Extract the (X, Y) coordinate from the center of the cell holding the provided text.  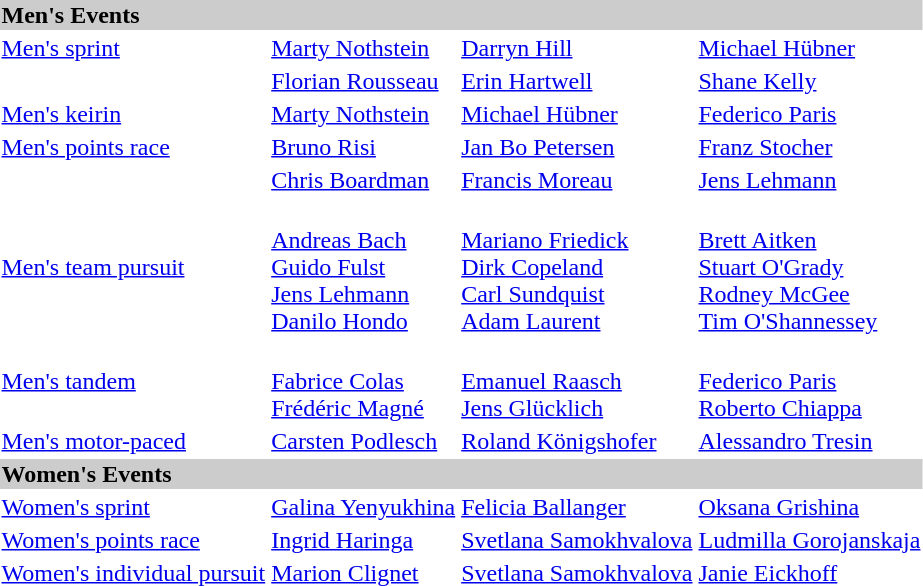
Men's points race (134, 147)
Ingrid Haringa (364, 540)
Franz Stocher (810, 147)
Florian Rousseau (364, 81)
Men's team pursuit (134, 267)
Felicia Ballanger (577, 507)
Men's sprint (134, 48)
Erin Hartwell (577, 81)
Federico ParisRoberto Chiappa (810, 381)
Galina Yenyukhina (364, 507)
Svetlana Samokhvalova (577, 540)
Shane Kelly (810, 81)
Brett AitkenStuart O'GradyRodney McGeeTim O'Shannessey (810, 267)
Chris Boardman (364, 180)
Fabrice ColasFrédéric Magné (364, 381)
Darryn Hill (577, 48)
Carsten Podlesch (364, 441)
Alessandro Tresin (810, 441)
Men's motor-paced (134, 441)
Federico Paris (810, 114)
Bruno Risi (364, 147)
Emanuel RaaschJens Glücklich (577, 381)
Men's Events (461, 15)
Francis Moreau (577, 180)
Jens Lehmann (810, 180)
Roland Königshofer (577, 441)
Women's points race (134, 540)
Oksana Grishina (810, 507)
Ludmilla Gorojanskaja (810, 540)
Mariano FriedickDirk CopelandCarl SundquistAdam Laurent (577, 267)
Men's keirin (134, 114)
Jan Bo Petersen (577, 147)
Andreas BachGuido FulstJens LehmannDanilo Hondo (364, 267)
Women's sprint (134, 507)
Women's Events (461, 474)
Men's tandem (134, 381)
